Return the [X, Y] coordinate for the center point of the cell that contains the specified text.  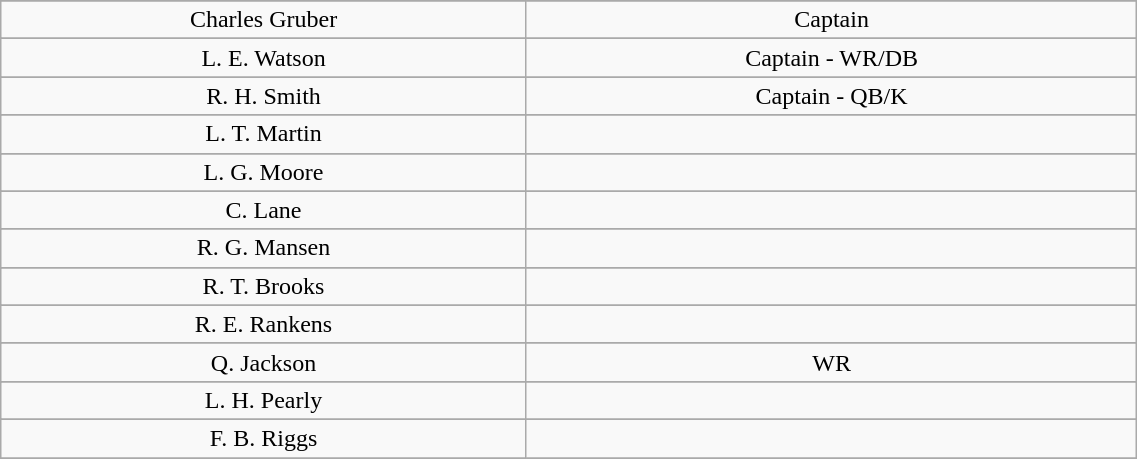
Q. Jackson [264, 362]
R. E. Rankens [264, 324]
C. Lane [264, 210]
R. G. Mansen [264, 248]
L. G. Moore [264, 172]
R. T. Brooks [264, 286]
Charles Gruber [264, 20]
Captain - WR/DB [832, 58]
F. B. Riggs [264, 438]
L. H. Pearly [264, 400]
Captain - QB/K [832, 96]
Captain [832, 20]
WR [832, 362]
L. T. Martin [264, 134]
L. E. Watson [264, 58]
R. H. Smith [264, 96]
